From the cell containing the given text, extract its center point as (x, y) coordinate. 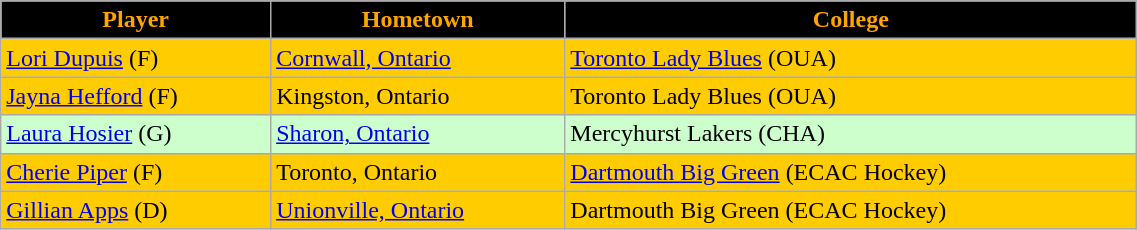
Toronto, Ontario (418, 172)
Laura Hosier (G) (136, 134)
Sharon, Ontario (418, 134)
Jayna Hefford (F) (136, 96)
Cornwall, Ontario (418, 58)
Lori Dupuis (F) (136, 58)
Mercyhurst Lakers (CHA) (851, 134)
Gillian Apps (D) (136, 210)
Hometown (418, 20)
College (851, 20)
Unionville, Ontario (418, 210)
Player (136, 20)
Cherie Piper (F) (136, 172)
Kingston, Ontario (418, 96)
